Detect which cell encompasses the target text, then output its [x, y] center coordinate. 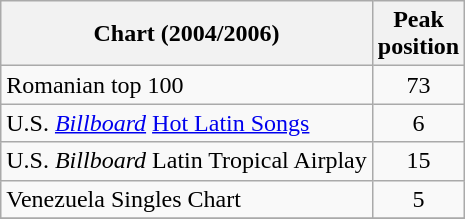
5 [418, 199]
Romanian top 100 [187, 85]
U.S. Billboard Latin Tropical Airplay [187, 161]
Chart (2004/2006) [187, 34]
U.S. Billboard Hot Latin Songs [187, 123]
Peakposition [418, 34]
15 [418, 161]
73 [418, 85]
Venezuela Singles Chart [187, 199]
6 [418, 123]
